Search for the cell housing the specified text and yield its (x, y) center coordinate. 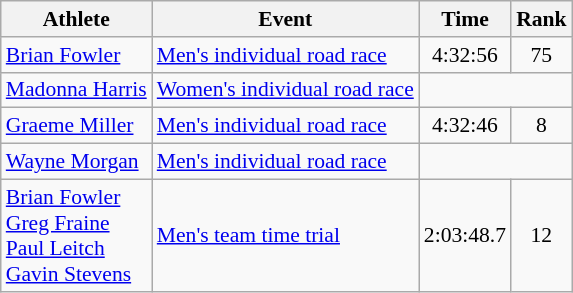
Women's individual road race (286, 90)
Time (465, 19)
Brian FowlerGreg FrainePaul LeitchGavin Stevens (76, 235)
Athlete (76, 19)
Rank (542, 19)
Madonna Harris (76, 90)
Brian Fowler (76, 55)
Men's team time trial (286, 235)
2:03:48.7 (465, 235)
4:32:46 (465, 126)
Event (286, 19)
Graeme Miller (76, 126)
8 (542, 126)
4:32:56 (465, 55)
Wayne Morgan (76, 162)
75 (542, 55)
12 (542, 235)
